For the text-containing cell, return its midpoint in (X, Y) coordinate format. 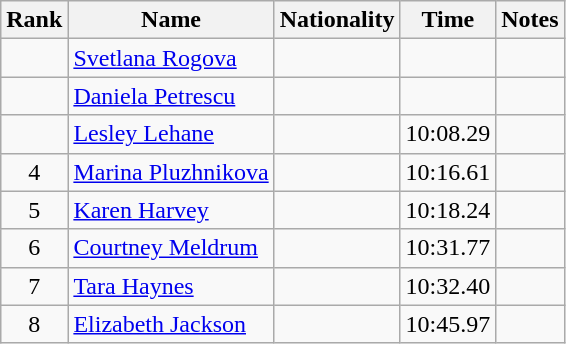
10:16.61 (448, 172)
Nationality (337, 20)
7 (34, 286)
Rank (34, 20)
5 (34, 210)
10:18.24 (448, 210)
8 (34, 324)
10:32.40 (448, 286)
10:45.97 (448, 324)
10:31.77 (448, 248)
Elizabeth Jackson (171, 324)
Lesley Lehane (171, 134)
4 (34, 172)
Name (171, 20)
Tara Haynes (171, 286)
Karen Harvey (171, 210)
Svetlana Rogova (171, 58)
6 (34, 248)
Marina Pluzhnikova (171, 172)
Courtney Meldrum (171, 248)
10:08.29 (448, 134)
Time (448, 20)
Notes (530, 20)
Daniela Petrescu (171, 96)
